Provide the (X, Y) coordinate of the cell's center where the given text is located.  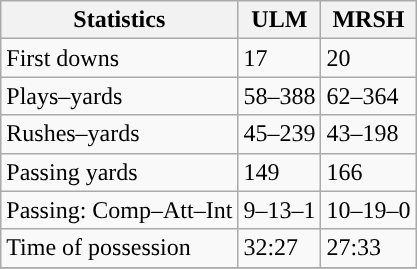
17 (280, 58)
Passing: Comp–Att–Int (120, 210)
Time of possession (120, 248)
27:33 (368, 248)
166 (368, 172)
9–13–1 (280, 210)
32:27 (280, 248)
45–239 (280, 134)
20 (368, 58)
First downs (120, 58)
149 (280, 172)
Plays–yards (120, 96)
Rushes–yards (120, 134)
ULM (280, 20)
MRSH (368, 20)
58–388 (280, 96)
62–364 (368, 96)
Statistics (120, 20)
Passing yards (120, 172)
43–198 (368, 134)
10–19–0 (368, 210)
